Provide the [X, Y] coordinate of the cell's center where the given text is located.  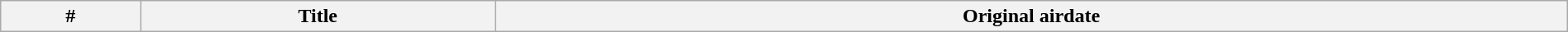
Original airdate [1031, 16]
Title [318, 16]
# [71, 16]
